From the cell containing the given text, extract its center point as [x, y] coordinate. 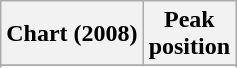
Chart (2008) [72, 34]
Peak position [189, 34]
